Return [X, Y] of the center of cell containing provided text 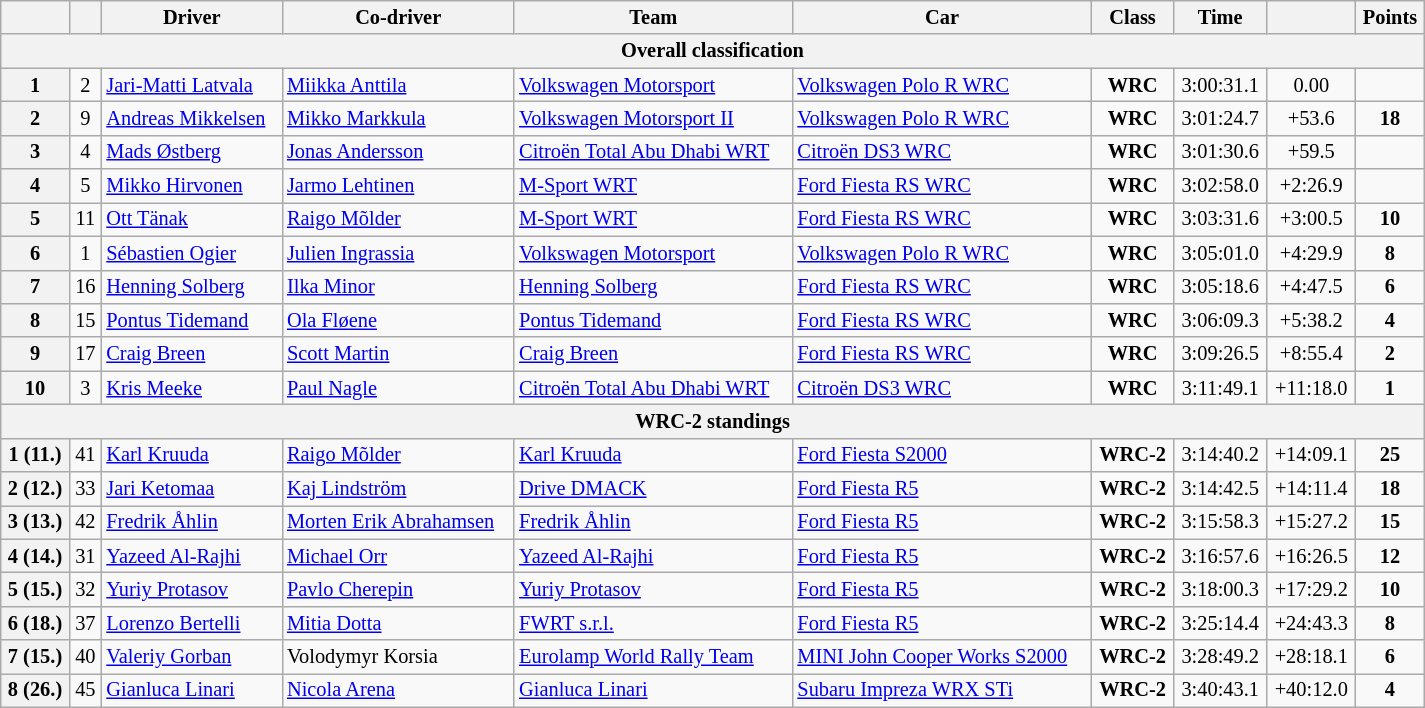
8 (26.) [36, 690]
3:14:42.5 [1220, 489]
3:16:57.6 [1220, 556]
42 [85, 522]
Mikko Markkula [398, 118]
17 [85, 354]
3:05:18.6 [1220, 287]
3:25:14.4 [1220, 623]
+5:38.2 [1312, 320]
3:11:49.1 [1220, 388]
Jari-Matti Latvala [192, 85]
11 [85, 219]
Eurolamp World Rally Team [653, 657]
3:00:31.1 [1220, 85]
6 (18.) [36, 623]
Team [653, 17]
3:01:24.7 [1220, 118]
45 [85, 690]
Ola Fløene [398, 320]
Kris Meeke [192, 388]
+16:26.5 [1312, 556]
Jarmo Lehtinen [398, 186]
Scott Martin [398, 354]
3:05:01.0 [1220, 253]
Kaj Lindström [398, 489]
3:14:40.2 [1220, 455]
Volodymyr Korsia [398, 657]
WRC-2 standings [713, 421]
3:18:00.3 [1220, 589]
41 [85, 455]
5 (15.) [36, 589]
Jari Ketomaa [192, 489]
Morten Erik Abrahamsen [398, 522]
7 (15.) [36, 657]
Overall classification [713, 51]
Co-driver [398, 17]
3 (13.) [36, 522]
3:06:09.3 [1220, 320]
3:01:30.6 [1220, 152]
+53.6 [1312, 118]
3:09:26.5 [1220, 354]
+8:55.4 [1312, 354]
Michael Orr [398, 556]
FWRT s.r.l. [653, 623]
Volkswagen Motorsport II [653, 118]
+28:18.1 [1312, 657]
+4:47.5 [1312, 287]
+15:27.2 [1312, 522]
3:03:31.6 [1220, 219]
+2:26.9 [1312, 186]
Mikko Hirvonen [192, 186]
0.00 [1312, 85]
37 [85, 623]
7 [36, 287]
16 [85, 287]
Lorenzo Bertelli [192, 623]
+4:29.9 [1312, 253]
Class [1133, 17]
Sébastien Ogier [192, 253]
Julien Ingrassia [398, 253]
Pavlo Cherepin [398, 589]
Andreas Mikkelsen [192, 118]
Time [1220, 17]
+24:43.3 [1312, 623]
+11:18.0 [1312, 388]
+40:12.0 [1312, 690]
4 (14.) [36, 556]
+14:11.4 [1312, 489]
3:02:58.0 [1220, 186]
+14:09.1 [1312, 455]
Jonas Andersson [398, 152]
MINI John Cooper Works S2000 [942, 657]
40 [85, 657]
32 [85, 589]
Subaru Impreza WRX STi [942, 690]
3:28:49.2 [1220, 657]
Drive DMACK [653, 489]
Nicola Arena [398, 690]
+3:00.5 [1312, 219]
Ott Tänak [192, 219]
Valeriy Gorban [192, 657]
Points [1390, 17]
2 (12.) [36, 489]
Ford Fiesta S2000 [942, 455]
Car [942, 17]
+17:29.2 [1312, 589]
31 [85, 556]
Paul Nagle [398, 388]
25 [1390, 455]
Miikka Anttila [398, 85]
1 (11.) [36, 455]
+59.5 [1312, 152]
Ilka Minor [398, 287]
3:15:58.3 [1220, 522]
3:40:43.1 [1220, 690]
12 [1390, 556]
33 [85, 489]
Mitia Dotta [398, 623]
Driver [192, 17]
Mads Østberg [192, 152]
